Determine the [x, y] coordinate at the center of the cell enclosing the given text.  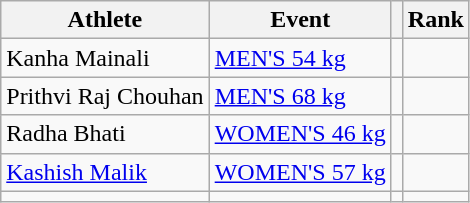
MEN'S 68 kg [300, 96]
Kanha Mainali [105, 58]
Rank [436, 20]
Event [300, 20]
Athlete [105, 20]
MEN'S 54 kg [300, 58]
Kashish Malik [105, 172]
Radha Bhati [105, 134]
WOMEN'S 46 kg [300, 134]
Prithvi Raj Chouhan [105, 96]
WOMEN'S 57 kg [300, 172]
